Pinpoint the cell where the given text exists, returning its [x, y] midpoint coordinate. 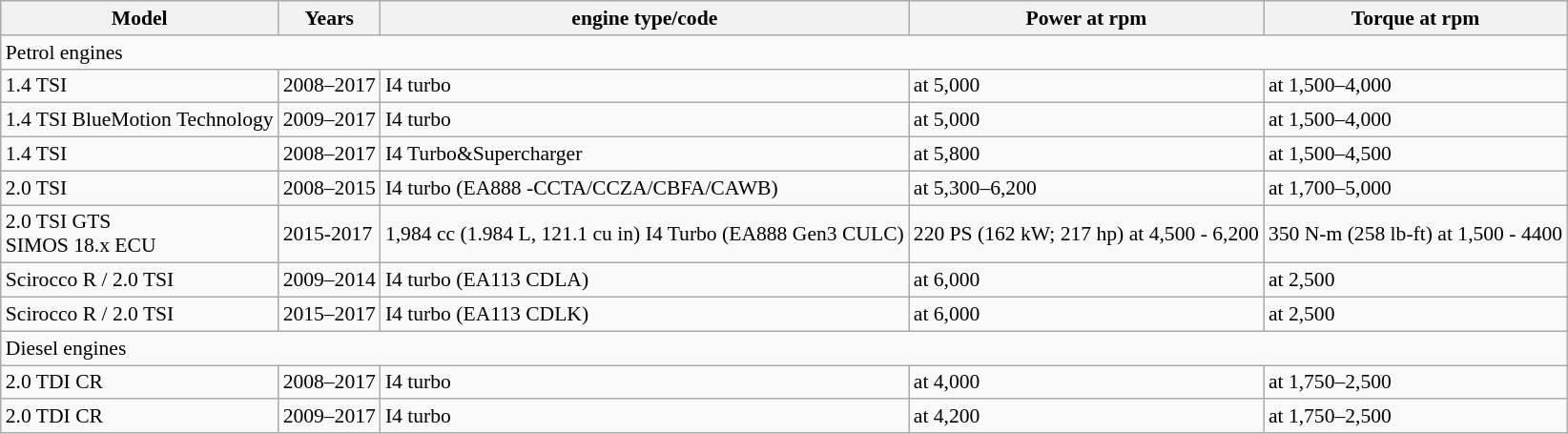
2.0 TSI [139, 188]
1,984 cc (1.984 L, 121.1 cu in) I4 Turbo (EA888 Gen3 CULC) [645, 235]
Torque at rpm [1415, 18]
Model [139, 18]
engine type/code [645, 18]
at 4,000 [1086, 382]
2.0 TSI GTSSIMOS 18.x ECU [139, 235]
2008–2015 [330, 188]
I4 turbo (EA113 CDLK) [645, 315]
at 1,500–4,500 [1415, 155]
Petrol engines [784, 52]
2015-2017 [330, 235]
I4 turbo (EA113 CDLA) [645, 280]
at 5,300–6,200 [1086, 188]
at 5,800 [1086, 155]
at 1,700–5,000 [1415, 188]
I4 Turbo&Supercharger [645, 155]
2015–2017 [330, 315]
1.4 TSI BlueMotion Technology [139, 120]
at 4,200 [1086, 417]
Years [330, 18]
220 PS (162 kW; 217 hp) at 4,500 - 6,200 [1086, 235]
350 N-m (258 lb-ft) at 1,500 - 4400 [1415, 235]
I4 turbo (EA888 -CCTA/CCZA/CBFA/CAWB) [645, 188]
Power at rpm [1086, 18]
Diesel engines [784, 348]
2009–2014 [330, 280]
